Pinpoint the cell where the given text exists, returning its (x, y) midpoint coordinate. 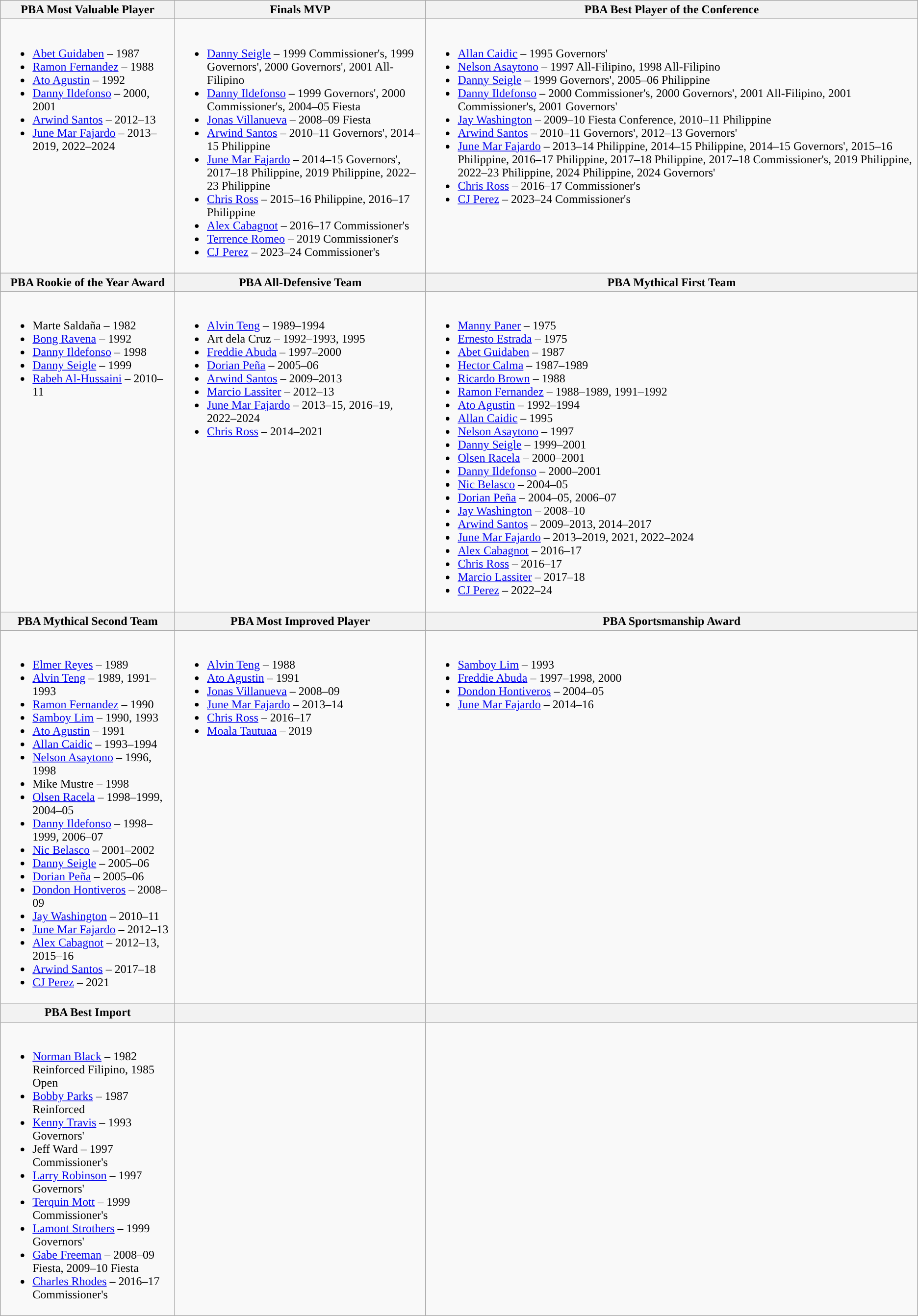
PBA All-Defensive Team (300, 282)
PBA Most Valuable Player (88, 10)
Marte Saldaña – 1982Bong Ravena – 1992Danny Ildefonso – 1998Danny Seigle – 1999Rabeh Al-Hussaini – 2010–11 (88, 452)
PBA Most Improved Player (300, 621)
PBA Rookie of the Year Award (88, 282)
PBA Best Import (88, 1013)
Finals MVP (300, 10)
PBA Sportsmanship Award (672, 621)
PBA Mythical Second Team (88, 621)
PBA Best Player of the Conference (672, 10)
Samboy Lim – 1993Freddie Abuda – 1997–1998, 2000Dondon Hontiveros – 2004–05June Mar Fajardo – 2014–16 (672, 817)
Alvin Teng – 1988Ato Agustin – 1991Jonas Villanueva – 2008–09June Mar Fajardo – 2013–14Chris Ross – 2016–17Moala Tautuaa – 2019 (300, 817)
PBA Mythical First Team (672, 282)
